Determine the [X, Y] coordinate at the center of the cell enclosing the given text.  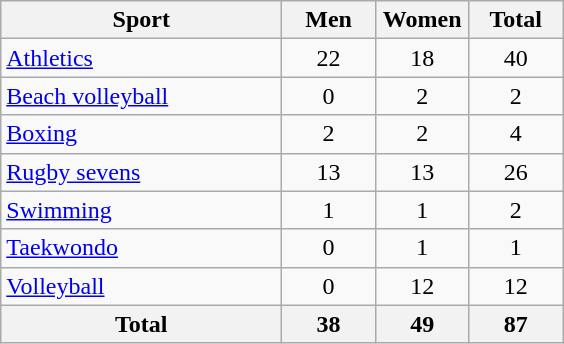
Women [422, 20]
40 [516, 58]
Volleyball [142, 286]
Men [329, 20]
49 [422, 324]
22 [329, 58]
18 [422, 58]
Taekwondo [142, 248]
26 [516, 172]
Sport [142, 20]
4 [516, 134]
Athletics [142, 58]
Rugby sevens [142, 172]
87 [516, 324]
Beach volleyball [142, 96]
Boxing [142, 134]
Swimming [142, 210]
38 [329, 324]
